Determine the (x, y) coordinate at the center of the cell enclosing the given text.  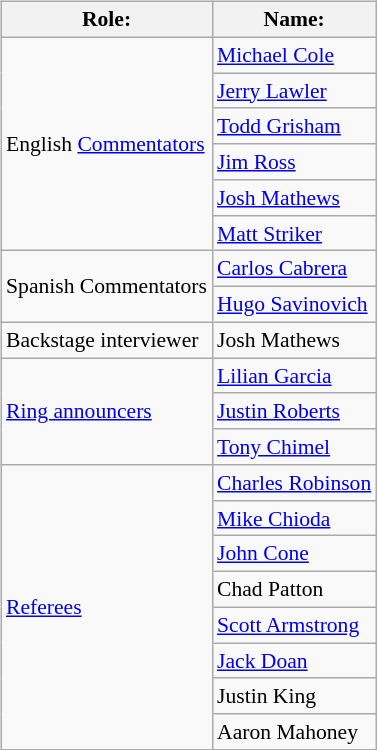
Todd Grisham (294, 126)
Justin Roberts (294, 411)
English Commentators (106, 144)
Michael Cole (294, 55)
Hugo Savinovich (294, 305)
Justin King (294, 696)
Aaron Mahoney (294, 732)
Spanish Commentators (106, 286)
Mike Chioda (294, 518)
John Cone (294, 554)
Tony Chimel (294, 447)
Charles Robinson (294, 483)
Ring announcers (106, 412)
Scott Armstrong (294, 625)
Referees (106, 608)
Lilian Garcia (294, 376)
Chad Patton (294, 590)
Carlos Cabrera (294, 269)
Jack Doan (294, 661)
Backstage interviewer (106, 340)
Jerry Lawler (294, 91)
Role: (106, 20)
Matt Striker (294, 233)
Jim Ross (294, 162)
Name: (294, 20)
